Scan for the cell matching the given text and deliver its (x, y) coordinate at center. 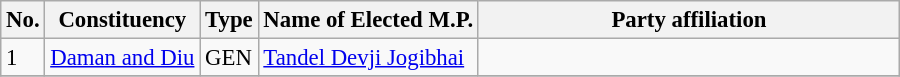
No. (23, 20)
Daman and Diu (122, 58)
Name of Elected M.P. (368, 20)
Type (229, 20)
1 (23, 58)
GEN (229, 58)
Tandel Devji Jogibhai (368, 58)
Constituency (122, 20)
Party affiliation (688, 20)
